Output the (X, Y) coordinate of the center of the cell containing the given text.  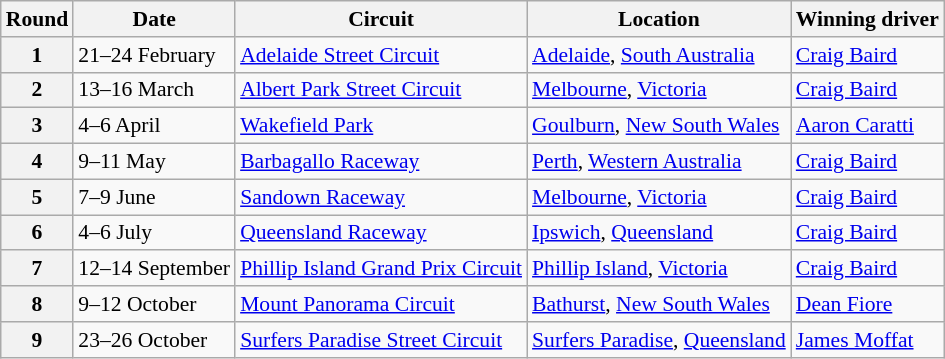
Adelaide, South Australia (659, 55)
8 (38, 304)
21–24 February (154, 55)
Wakefield Park (381, 126)
3 (38, 126)
7 (38, 269)
Goulburn, New South Wales (659, 126)
9–11 May (154, 162)
Barbagallo Raceway (381, 162)
Adelaide Street Circuit (381, 55)
4–6 July (154, 233)
James Moffat (868, 340)
Aaron Caratti (868, 126)
Surfers Paradise, Queensland (659, 340)
23–26 October (154, 340)
Phillip Island, Victoria (659, 269)
Bathurst, New South Wales (659, 304)
Round (38, 19)
Surfers Paradise Street Circuit (381, 340)
Date (154, 19)
13–16 March (154, 90)
9 (38, 340)
4–6 April (154, 126)
Perth, Western Australia (659, 162)
5 (38, 197)
9–12 October (154, 304)
2 (38, 90)
Winning driver (868, 19)
Location (659, 19)
Mount Panorama Circuit (381, 304)
Dean Fiore (868, 304)
Sandown Raceway (381, 197)
12–14 September (154, 269)
4 (38, 162)
Ipswich, Queensland (659, 233)
Circuit (381, 19)
7–9 June (154, 197)
1 (38, 55)
Albert Park Street Circuit (381, 90)
Queensland Raceway (381, 233)
Phillip Island Grand Prix Circuit (381, 269)
6 (38, 233)
